Search for the cell housing the specified text and yield its (X, Y) center coordinate. 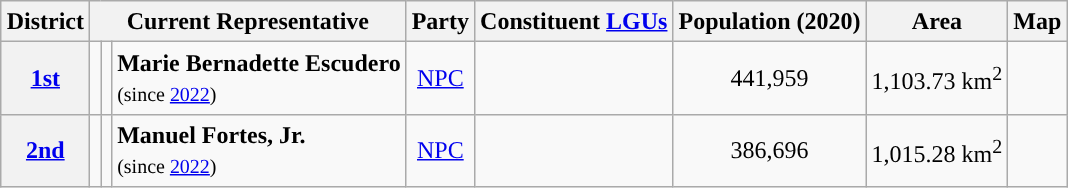
Marie Bernadette Escudero(since 2022) (260, 78)
Current Representative (248, 22)
1,015.28 km2 (937, 150)
1st (45, 78)
Party (440, 22)
2nd (45, 150)
Map (1038, 22)
Area (937, 22)
386,696 (770, 150)
Manuel Fortes, Jr.(since 2022) (260, 150)
Population (2020) (770, 22)
1,103.73 km2 (937, 78)
District (45, 22)
441,959 (770, 78)
Constituent LGUs (574, 22)
